Return the [x, y] coordinate for the center point of the cell that contains the specified text.  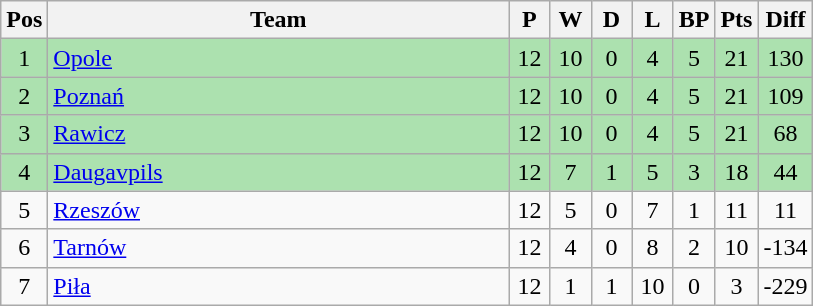
BP [694, 20]
Poznań [278, 96]
P [530, 20]
109 [786, 96]
44 [786, 172]
68 [786, 134]
18 [736, 172]
Rzeszów [278, 210]
Team [278, 20]
Opole [278, 58]
Daugavpils [278, 172]
Tarnów [278, 248]
8 [652, 248]
130 [786, 58]
L [652, 20]
Rawicz [278, 134]
-134 [786, 248]
Pos [24, 20]
D [612, 20]
6 [24, 248]
Piła [278, 286]
Pts [736, 20]
W [570, 20]
-229 [786, 286]
Diff [786, 20]
